Output the [X, Y] coordinate of the center of the cell containing the given text.  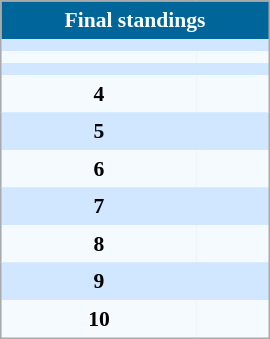
Final standings [135, 20]
9 [99, 281]
5 [99, 131]
4 [99, 94]
8 [99, 244]
10 [99, 319]
6 [99, 169]
7 [99, 207]
